Provide the (x, y) coordinate of the cell's center where the given text is located.  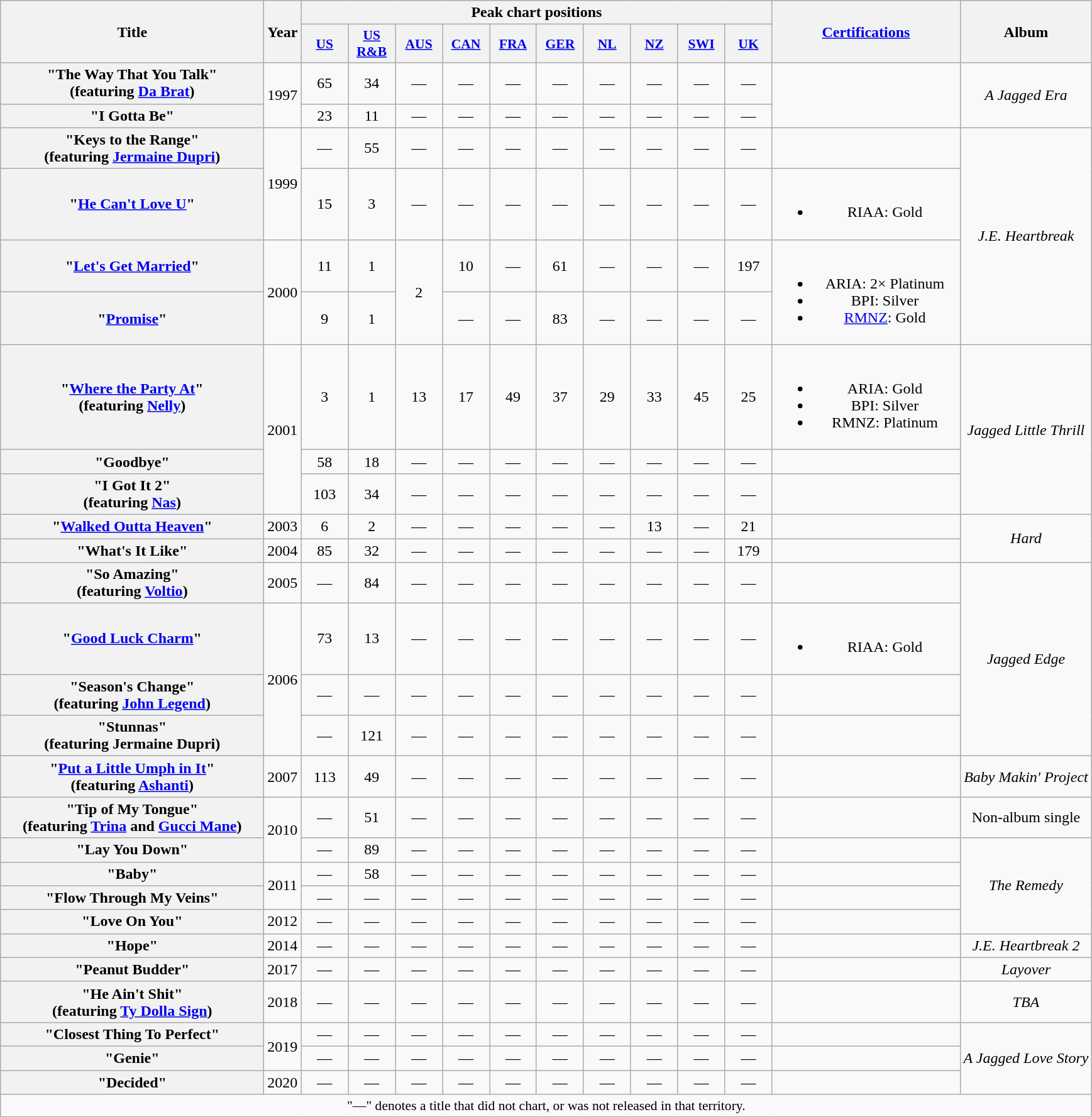
45 (702, 397)
2004 (283, 550)
"Goodbye" (132, 461)
"Lay You Down" (132, 850)
197 (748, 266)
18 (372, 461)
"I Got It 2"(featuring Nas) (132, 494)
2011 (283, 886)
Jagged Little Thrill (1026, 429)
"Hope" (132, 945)
"He Ain't Shit"(featuring Ty Dolla Sign) (132, 1002)
"So Amazing"(featuring Voltio) (132, 583)
TBA (1026, 1002)
AUS (419, 44)
65 (324, 83)
"Good Luck Charm" (132, 639)
"Peanut Budder" (132, 969)
32 (372, 550)
2005 (283, 583)
37 (560, 397)
2000 (283, 292)
"Where the Party At"(featuring Nelly) (132, 397)
UK (748, 44)
"Promise" (132, 319)
9 (324, 319)
6 (324, 526)
2012 (283, 922)
2010 (283, 830)
"Season's Change"(featuring John Legend) (132, 695)
21 (748, 526)
121 (372, 735)
10 (466, 266)
2001 (283, 429)
15 (324, 204)
1999 (283, 184)
17 (466, 397)
73 (324, 639)
"The Way That You Talk"(featuring Da Brat) (132, 83)
The Remedy (1026, 886)
"I Gotta Be" (132, 116)
"Flow Through My Veins" (132, 898)
"Decided" (132, 1082)
NZ (654, 44)
Jagged Edge (1026, 659)
Layover (1026, 969)
CAN (466, 44)
Baby Makin' Project (1026, 777)
US (324, 44)
2020 (283, 1082)
51 (372, 817)
Non-album single (1026, 817)
2017 (283, 969)
A Jagged Era (1026, 96)
89 (372, 850)
ARIA: 2× PlatinumBPI: SilverRMNZ: Gold (866, 292)
"Let's Get Married" (132, 266)
Title (132, 31)
US R&B (372, 44)
Certifications (866, 31)
29 (607, 397)
"Keys to the Range"(featuring Jermaine Dupri) (132, 148)
1997 (283, 96)
61 (560, 266)
"What's It Like" (132, 550)
"Walked Outta Heaven" (132, 526)
2014 (283, 945)
NL (607, 44)
2007 (283, 777)
"Tip of My Tongue"(featuring Trina and Gucci Mane) (132, 817)
Peak chart positions (537, 13)
113 (324, 777)
2019 (283, 1046)
Hard (1026, 538)
ARIA: GoldBPI: SilverRMNZ: Platinum (866, 397)
J.E. Heartbreak 2 (1026, 945)
J.E. Heartbreak (1026, 236)
2003 (283, 526)
85 (324, 550)
FRA (513, 44)
"Genie" (132, 1058)
"He Can't Love U" (132, 204)
A Jagged Love Story (1026, 1058)
179 (748, 550)
83 (560, 319)
"Baby" (132, 874)
2006 (283, 680)
Year (283, 31)
25 (748, 397)
"Stunnas"(featuring Jermaine Dupri) (132, 735)
33 (654, 397)
Album (1026, 31)
2018 (283, 1002)
55 (372, 148)
23 (324, 116)
"—" denotes a title that did not chart, or was not released in that territory. (546, 1106)
"Love On You" (132, 922)
103 (324, 494)
SWI (702, 44)
GER (560, 44)
84 (372, 583)
"Closest Thing To Perfect" (132, 1034)
"Put a Little Umph in It"(featuring Ashanti) (132, 777)
